Output the (x, y) coordinate of the center of the cell containing the given text.  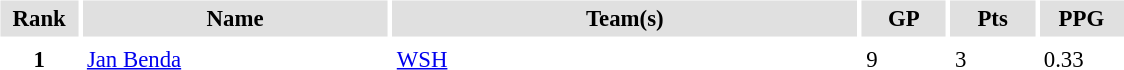
Team(s) (624, 18)
Rank (38, 18)
Pts (993, 18)
Name (234, 18)
PPG (1081, 18)
GP (904, 18)
